Capture the cell that displays the provided text and extract its (x, y) central coordinate. 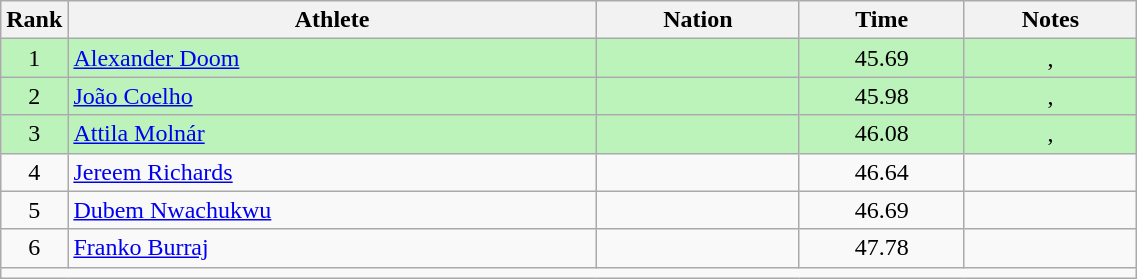
45.69 (881, 58)
Alexander Doom (332, 58)
3 (34, 134)
Nation (698, 20)
Franko Burraj (332, 248)
João Coelho (332, 96)
46.69 (881, 210)
46.64 (881, 172)
2 (34, 96)
Athlete (332, 20)
Attila Molnár (332, 134)
Jereem Richards (332, 172)
47.78 (881, 248)
46.08 (881, 134)
6 (34, 248)
45.98 (881, 96)
Notes (1050, 20)
Dubem Nwachukwu (332, 210)
1 (34, 58)
4 (34, 172)
Rank (34, 20)
5 (34, 210)
Time (881, 20)
